Extract the (X, Y) coordinate from the center of the cell holding the provided text.  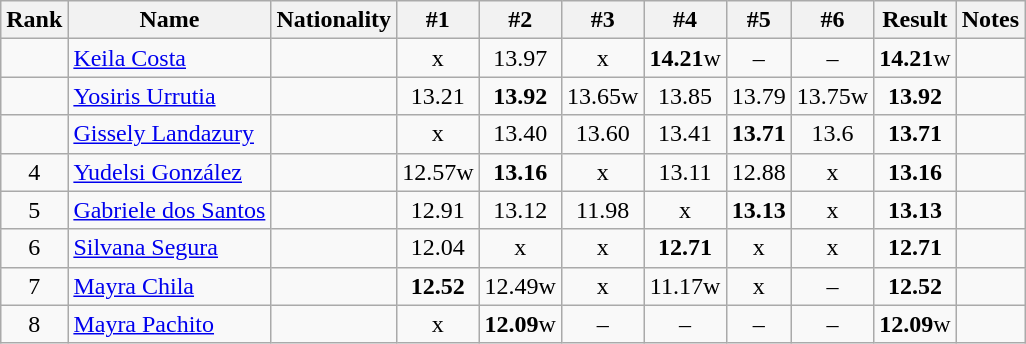
#2 (520, 20)
Silvana Segura (170, 248)
11.17w (685, 286)
12.57w (438, 172)
13.11 (685, 172)
13.12 (520, 210)
13.79 (758, 96)
8 (34, 324)
#4 (685, 20)
12.88 (758, 172)
13.6 (832, 134)
Keila Costa (170, 58)
Yosiris Urrutia (170, 96)
#5 (758, 20)
12.49w (520, 286)
Result (915, 20)
13.85 (685, 96)
#6 (832, 20)
Rank (34, 20)
5 (34, 210)
12.04 (438, 248)
13.40 (520, 134)
6 (34, 248)
Mayra Pachito (170, 324)
13.65w (602, 96)
Mayra Chila (170, 286)
13.97 (520, 58)
Gabriele dos Santos (170, 210)
13.75w (832, 96)
#3 (602, 20)
#1 (438, 20)
7 (34, 286)
11.98 (602, 210)
4 (34, 172)
13.60 (602, 134)
13.41 (685, 134)
Notes (990, 20)
13.21 (438, 96)
Name (170, 20)
Yudelsi González (170, 172)
Nationality (334, 20)
Gissely Landazury (170, 134)
12.91 (438, 210)
